Extract the [X, Y] coordinate from the center of the cell holding the provided text.  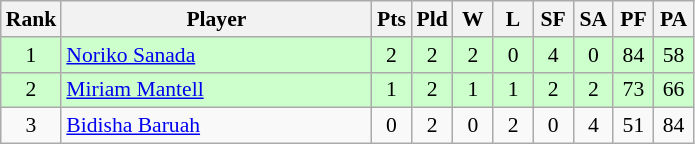
66 [673, 90]
58 [673, 55]
L [513, 19]
Miriam Mantell [216, 90]
Rank [32, 19]
W [473, 19]
Bidisha Baruah [216, 126]
SA [593, 19]
51 [633, 126]
3 [32, 126]
Pts [391, 19]
PF [633, 19]
PA [673, 19]
73 [633, 90]
SF [553, 19]
Pld [432, 19]
Noriko Sanada [216, 55]
Player [216, 19]
